Find where the given text appears and provide that cell's center as [X, Y] coordinate. 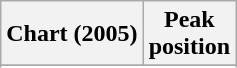
Peakposition [189, 34]
Chart (2005) [72, 34]
